Output the [x, y] coordinate of the center of the cell containing the given text.  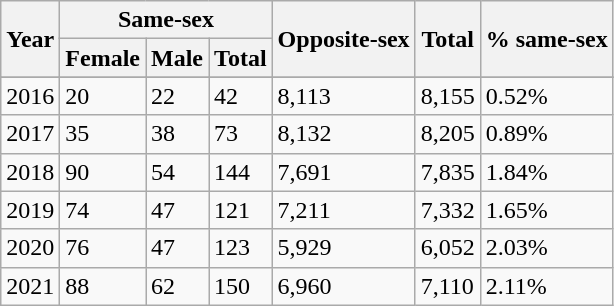
2.03% [546, 248]
7,691 [344, 172]
121 [241, 210]
123 [241, 248]
73 [241, 134]
0.89% [546, 134]
76 [103, 248]
7,110 [448, 286]
2016 [30, 96]
150 [241, 286]
1.84% [546, 172]
42 [241, 96]
Male [178, 58]
20 [103, 96]
22 [178, 96]
Opposite-sex [344, 39]
88 [103, 286]
2.11% [546, 286]
Same-sex [166, 20]
2020 [30, 248]
8,132 [344, 134]
8,113 [344, 96]
6,960 [344, 286]
62 [178, 286]
5,929 [344, 248]
144 [241, 172]
2017 [30, 134]
8,155 [448, 96]
Year [30, 39]
1.65% [546, 210]
35 [103, 134]
2019 [30, 210]
74 [103, 210]
38 [178, 134]
90 [103, 172]
7,211 [344, 210]
0.52% [546, 96]
8,205 [448, 134]
7,332 [448, 210]
2021 [30, 286]
54 [178, 172]
% same-sex [546, 39]
2018 [30, 172]
6,052 [448, 248]
7,835 [448, 172]
Female [103, 58]
